Return (x, y) of the center of cell containing provided text 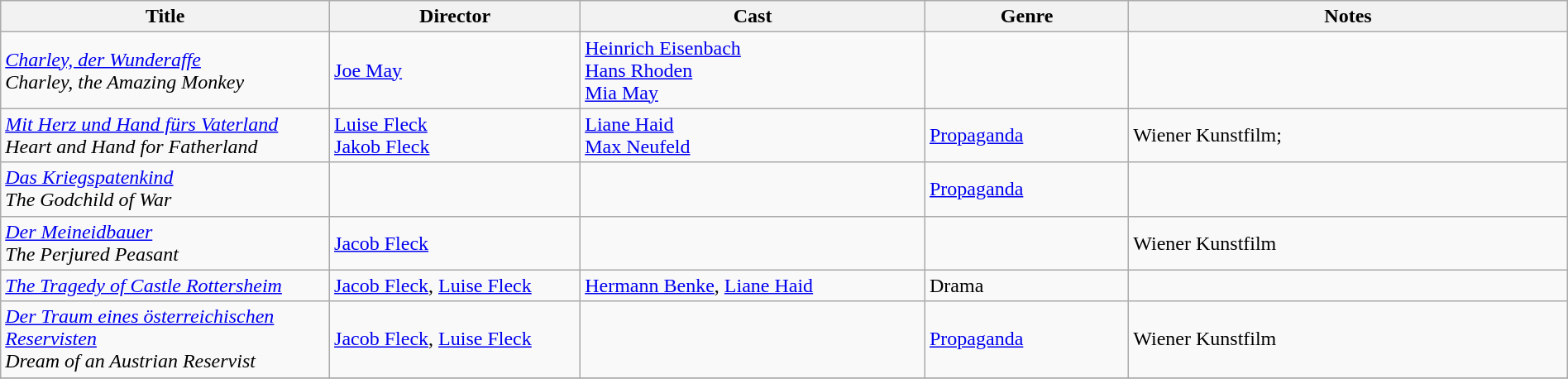
Liane HaidMax Neufeld (753, 136)
Charley, der WunderaffeCharley, the Amazing Monkey (165, 70)
Title (165, 17)
Der Traum eines österreichischen ReservistenDream of an Austrian Reservist (165, 339)
Notes (1348, 17)
Wiener Kunstfilm; (1348, 136)
Hermann Benke, Liane Haid (753, 285)
Der MeineidbauerThe Perjured Peasant (165, 243)
Director (455, 17)
Das KriegspatenkindThe Godchild of War (165, 189)
Joe May (455, 70)
Genre (1026, 17)
The Tragedy of Castle Rottersheim (165, 285)
Drama (1026, 285)
Heinrich EisenbachHans RhodenMia May (753, 70)
Cast (753, 17)
Mit Herz und Hand fürs VaterlandHeart and Hand for Fatherland (165, 136)
Luise FleckJakob Fleck (455, 136)
Jacob Fleck (455, 243)
